Pinpoint the cell where the given text exists, returning its (x, y) midpoint coordinate. 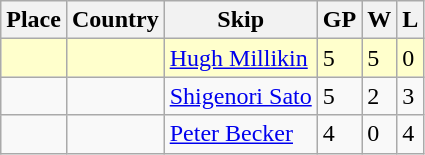
Place (34, 20)
Skip (240, 20)
W (380, 20)
Country (115, 20)
Peter Becker (240, 134)
Hugh Millikin (240, 58)
L (410, 20)
GP (339, 20)
2 (380, 96)
3 (410, 96)
Shigenori Sato (240, 96)
